From the cell containing the given text, extract its center point as (X, Y) coordinate. 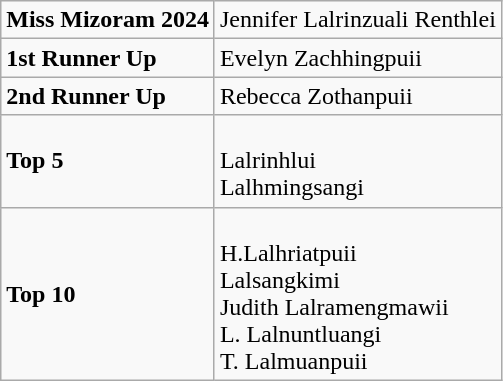
Jennifer Lalrinzuali Renthlei (358, 20)
H.LalhriatpuiiLalsangkimiJudith LalramengmawiiL. LalnuntluangiT. Lalmuanpuii (358, 294)
1st Runner Up (108, 58)
Miss Mizoram 2024 (108, 20)
Rebecca Zothanpuii (358, 96)
LalrinhluiLalhmingsangi (358, 161)
Evelyn Zachhingpuii (358, 58)
2nd Runner Up (108, 96)
Top 10 (108, 294)
Top 5 (108, 161)
